Provide the (x, y) coordinate of the cell's center where the given text is located.  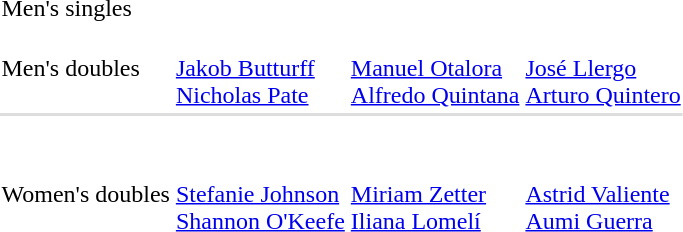
Men's doubles (86, 68)
Jakob Butturff Nicholas Pate (260, 68)
José Llergo Arturo Quintero (603, 68)
Manuel Otalora Alfredo Quintana (435, 68)
